Provide the (X, Y) coordinate of the cell's center where the given text is located.  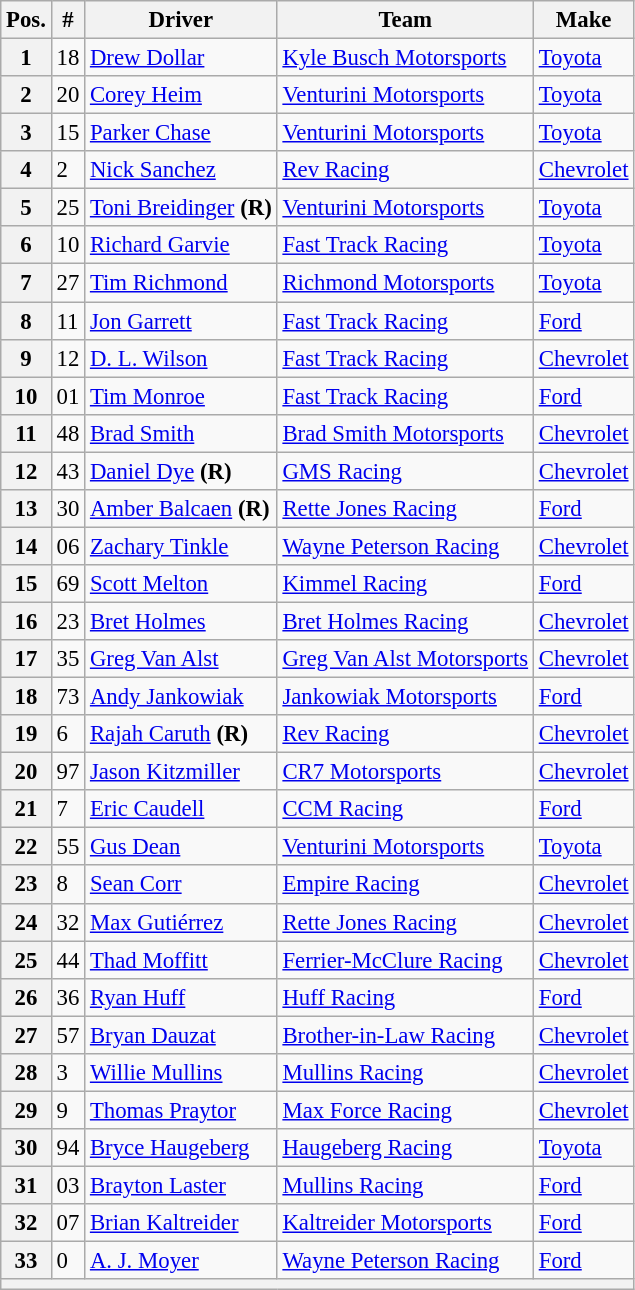
Team (405, 20)
Corey Heim (181, 95)
19 (26, 734)
17 (26, 659)
13 (26, 509)
Willie Mullins (181, 1073)
14 (26, 546)
73 (68, 697)
Kyle Busch Motorsports (405, 58)
Thomas Praytor (181, 1110)
22 (26, 847)
28 (26, 1073)
Jon Garrett (181, 321)
48 (68, 433)
GMS Racing (405, 471)
44 (68, 960)
Richmond Motorsports (405, 283)
4 (26, 170)
Tim Richmond (181, 283)
Zachary Tinkle (181, 546)
Brad Smith Motorsports (405, 433)
Sean Corr (181, 885)
# (68, 20)
57 (68, 1035)
1 (26, 58)
33 (26, 1261)
29 (26, 1110)
Thad Moffitt (181, 960)
Jankowiak Motorsports (405, 697)
Amber Balcaen (R) (181, 509)
Eric Caudell (181, 809)
35 (68, 659)
97 (68, 772)
03 (68, 1185)
Pos. (26, 20)
07 (68, 1223)
Max Gutiérrez (181, 922)
Brian Kaltreider (181, 1223)
Rajah Caruth (R) (181, 734)
Drew Dollar (181, 58)
Kaltreider Motorsports (405, 1223)
CCM Racing (405, 809)
01 (68, 396)
Haugeberg Racing (405, 1148)
69 (68, 584)
Scott Melton (181, 584)
A. J. Moyer (181, 1261)
Richard Garvie (181, 245)
5 (26, 208)
Make (583, 20)
Bret Holmes Racing (405, 621)
94 (68, 1148)
Tim Monroe (181, 396)
Brother-in-Law Racing (405, 1035)
Parker Chase (181, 133)
21 (26, 809)
Max Force Racing (405, 1110)
Bret Holmes (181, 621)
Ryan Huff (181, 997)
0 (68, 1261)
Huff Racing (405, 997)
Toni Breidinger (R) (181, 208)
Jason Kitzmiller (181, 772)
26 (26, 997)
Brayton Laster (181, 1185)
24 (26, 922)
Greg Van Alst Motorsports (405, 659)
Kimmel Racing (405, 584)
CR7 Motorsports (405, 772)
43 (68, 471)
31 (26, 1185)
Empire Racing (405, 885)
Greg Van Alst (181, 659)
Driver (181, 20)
Bryce Haugeberg (181, 1148)
Nick Sanchez (181, 170)
D. L. Wilson (181, 358)
16 (26, 621)
Gus Dean (181, 847)
Daniel Dye (R) (181, 471)
36 (68, 997)
55 (68, 847)
Andy Jankowiak (181, 697)
Ferrier-McClure Racing (405, 960)
06 (68, 546)
Bryan Dauzat (181, 1035)
Brad Smith (181, 433)
